Provide the (x, y) coordinate of the cell's center where the given text is located.  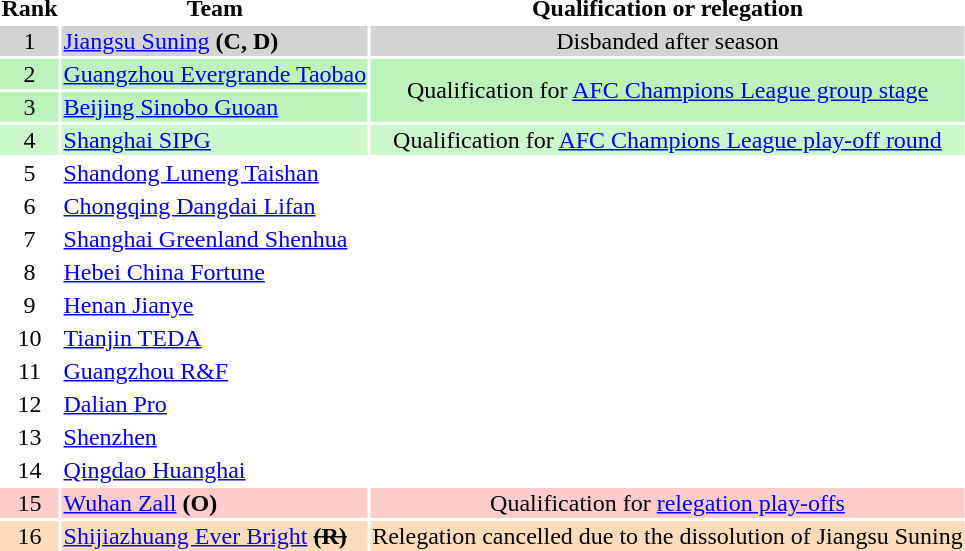
Shandong Luneng Taishan (215, 173)
5 (30, 173)
4 (30, 140)
Jiangsu Suning (C, D) (215, 41)
Guangzhou R&F (215, 371)
11 (30, 371)
8 (30, 272)
Tianjin TEDA (215, 338)
12 (30, 404)
1 (30, 41)
Shanghai SIPG (215, 140)
Shijiazhuang Ever Bright (R) (215, 536)
Shanghai Greenland Shenhua (215, 239)
Dalian Pro (215, 404)
Chongqing Dangdai Lifan (215, 206)
Qualification for relegation play-offs (668, 503)
14 (30, 470)
Guangzhou Evergrande Taobao (215, 74)
16 (30, 536)
Henan Jianye (215, 305)
9 (30, 305)
Shenzhen (215, 437)
Qualification for AFC Champions League play-off round (668, 140)
Qingdao Huanghai (215, 470)
2 (30, 74)
15 (30, 503)
3 (30, 107)
10 (30, 338)
Relegation cancelled due to the dissolution of Jiangsu Suning (668, 536)
Beijing Sinobo Guoan (215, 107)
13 (30, 437)
Wuhan Zall (O) (215, 503)
6 (30, 206)
Disbanded after season (668, 41)
Hebei China Fortune (215, 272)
7 (30, 239)
Qualification for AFC Champions League group stage (668, 90)
